For the text-containing cell, return its midpoint in (X, Y) coordinate format. 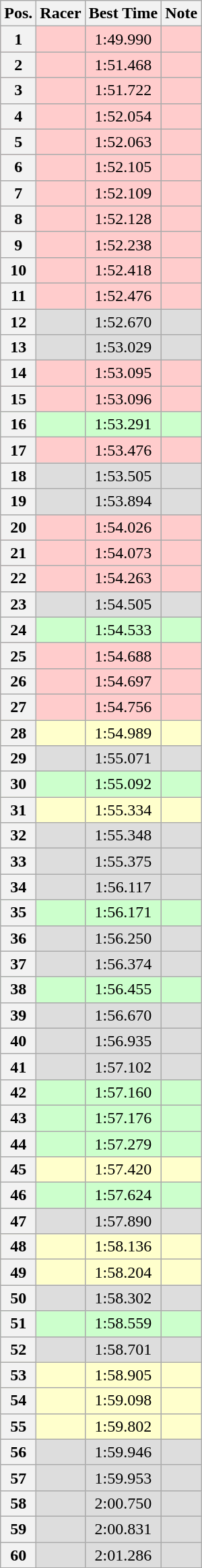
1:49.990 (123, 39)
6 (19, 167)
1:58.302 (123, 1298)
1:52.238 (123, 244)
18 (19, 476)
27 (19, 707)
55 (19, 1426)
42 (19, 1092)
1:56.670 (123, 1015)
36 (19, 938)
49 (19, 1272)
1:55.334 (123, 810)
1:58.204 (123, 1272)
48 (19, 1247)
39 (19, 1015)
1:52.063 (123, 142)
Note (182, 13)
1:53.894 (123, 502)
2:00.750 (123, 1503)
7 (19, 193)
4 (19, 116)
Pos. (19, 13)
1:54.505 (123, 604)
47 (19, 1221)
1:56.117 (123, 887)
1:53.029 (123, 348)
1:57.160 (123, 1092)
1:59.098 (123, 1401)
57 (19, 1478)
30 (19, 784)
Racer (61, 13)
29 (19, 759)
53 (19, 1375)
1:57.102 (123, 1066)
1:56.250 (123, 938)
25 (19, 655)
28 (19, 732)
13 (19, 348)
1:52.670 (123, 322)
24 (19, 630)
1:59.802 (123, 1426)
22 (19, 578)
1:53.476 (123, 450)
1:59.946 (123, 1452)
26 (19, 681)
2:01.286 (123, 1555)
1:55.071 (123, 759)
1:58.905 (123, 1375)
34 (19, 887)
1:56.455 (123, 990)
38 (19, 990)
1:57.624 (123, 1195)
2:00.831 (123, 1529)
1:58.559 (123, 1324)
16 (19, 425)
20 (19, 527)
1:55.348 (123, 836)
1:51.722 (123, 90)
41 (19, 1066)
1:54.263 (123, 578)
1:54.073 (123, 553)
1:53.505 (123, 476)
23 (19, 604)
31 (19, 810)
1:55.375 (123, 861)
1:53.095 (123, 373)
1:52.054 (123, 116)
46 (19, 1195)
58 (19, 1503)
1:58.701 (123, 1349)
44 (19, 1144)
1:52.418 (123, 270)
1:53.291 (123, 425)
56 (19, 1452)
1:52.128 (123, 219)
1:54.989 (123, 732)
1:52.105 (123, 167)
51 (19, 1324)
19 (19, 502)
1:58.136 (123, 1247)
1:54.756 (123, 707)
1:54.688 (123, 655)
1:57.420 (123, 1170)
54 (19, 1401)
33 (19, 861)
1:52.109 (123, 193)
1:54.026 (123, 527)
2 (19, 65)
1:59.953 (123, 1478)
1:54.697 (123, 681)
15 (19, 399)
1:56.935 (123, 1041)
40 (19, 1041)
9 (19, 244)
11 (19, 296)
1:55.092 (123, 784)
12 (19, 322)
1:57.890 (123, 1221)
35 (19, 913)
1:54.533 (123, 630)
37 (19, 964)
1:57.279 (123, 1144)
8 (19, 219)
Best Time (123, 13)
1:56.374 (123, 964)
1:52.476 (123, 296)
5 (19, 142)
50 (19, 1298)
59 (19, 1529)
60 (19, 1555)
21 (19, 553)
45 (19, 1170)
43 (19, 1118)
17 (19, 450)
32 (19, 836)
1:53.096 (123, 399)
1:51.468 (123, 65)
1:56.171 (123, 913)
1:57.176 (123, 1118)
3 (19, 90)
10 (19, 270)
1 (19, 39)
14 (19, 373)
52 (19, 1349)
